Extract the (x, y) coordinate from the center of the cell holding the provided text.  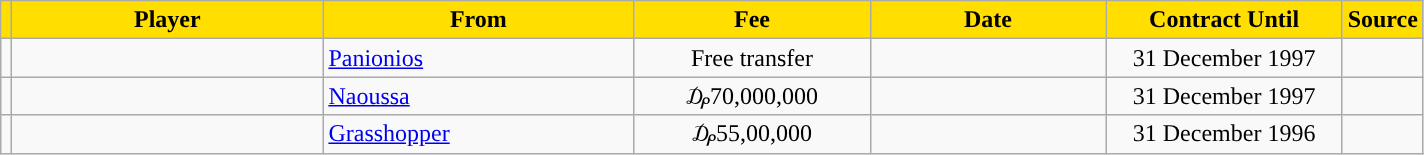
Date (988, 20)
Fee (752, 20)
Panionios (478, 58)
From (478, 20)
Naoussa (478, 96)
Grasshopper (478, 134)
₯55,00,000 (752, 134)
Contract Until (1224, 20)
Free transfer (752, 58)
Source (1382, 20)
₯70,000,000 (752, 96)
31 December 1996 (1224, 134)
Player (168, 20)
